Return [X, Y] of the center of cell containing provided text 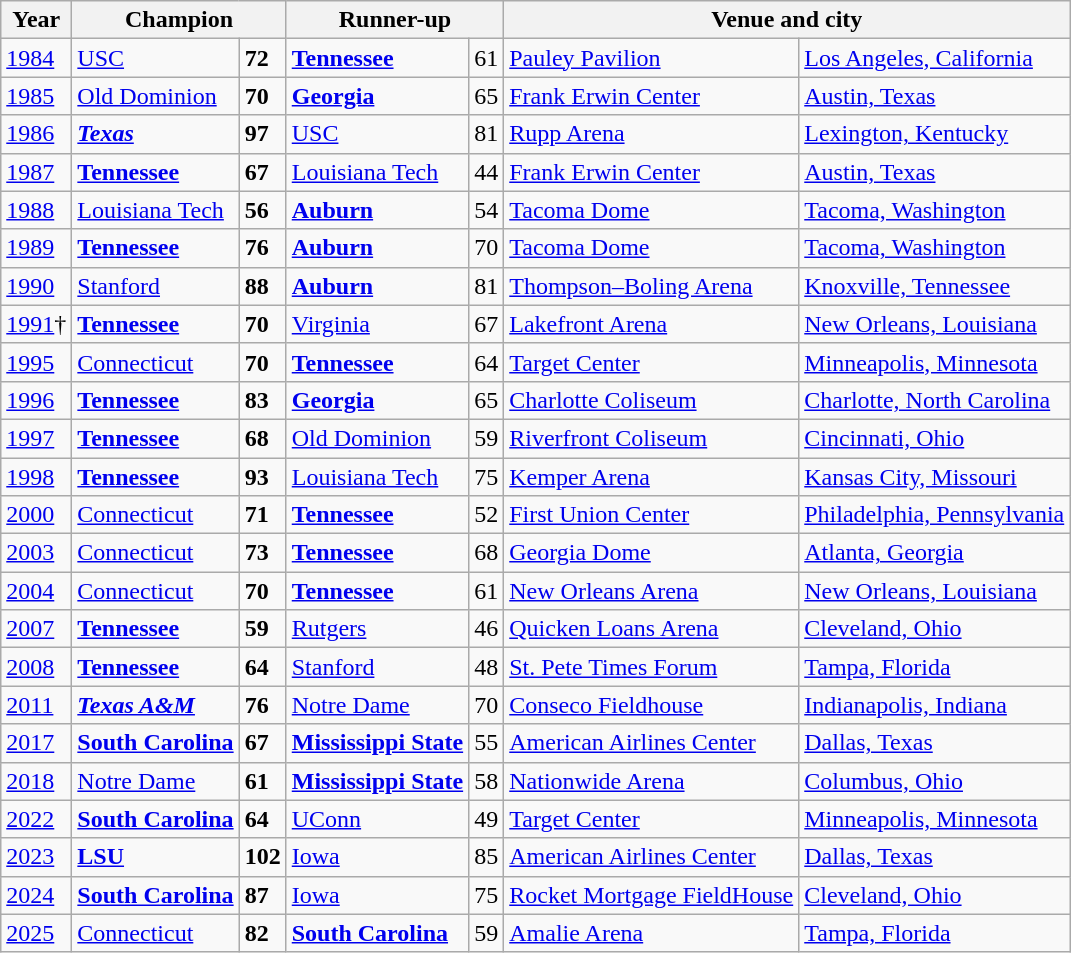
2007 [36, 629]
49 [486, 819]
88 [262, 286]
Quicken Loans Arena [652, 629]
Pauley Pavilion [652, 58]
UConn [377, 819]
Rutgers [377, 629]
Thompson–Boling Arena [652, 286]
2008 [36, 667]
Riverfront Coliseum [652, 438]
Texas A&M [156, 705]
2018 [36, 781]
102 [262, 857]
71 [262, 515]
New Orleans Arena [652, 591]
87 [262, 895]
Venue and city [787, 20]
2022 [36, 819]
St. Pete Times Forum [652, 667]
83 [262, 400]
1990 [36, 286]
LSU [156, 857]
Philadelphia, Pennsylvania [934, 515]
2017 [36, 743]
Knoxville, Tennessee [934, 286]
85 [486, 857]
Nationwide Arena [652, 781]
2000 [36, 515]
2004 [36, 591]
2011 [36, 705]
1986 [36, 134]
1991† [36, 324]
Charlotte Coliseum [652, 400]
1998 [36, 477]
56 [262, 210]
2024 [36, 895]
Charlotte, North Carolina [934, 400]
1989 [36, 248]
Lakefront Arena [652, 324]
Indianapolis, Indiana [934, 705]
Kemper Arena [652, 477]
52 [486, 515]
Conseco Fieldhouse [652, 705]
Champion [179, 20]
72 [262, 58]
82 [262, 933]
2025 [36, 933]
1996 [36, 400]
1997 [36, 438]
1987 [36, 172]
Texas [156, 134]
55 [486, 743]
Rocket Mortgage FieldHouse [652, 895]
2023 [36, 857]
44 [486, 172]
Rupp Arena [652, 134]
Cincinnati, Ohio [934, 438]
Los Angeles, California [934, 58]
Year [36, 20]
Runner-up [395, 20]
First Union Center [652, 515]
Virginia [377, 324]
54 [486, 210]
1988 [36, 210]
Lexington, Kentucky [934, 134]
Amalie Arena [652, 933]
58 [486, 781]
2003 [36, 553]
93 [262, 477]
Kansas City, Missouri [934, 477]
97 [262, 134]
Columbus, Ohio [934, 781]
46 [486, 629]
48 [486, 667]
73 [262, 553]
1985 [36, 96]
Georgia Dome [652, 553]
Atlanta, Georgia [934, 553]
1995 [36, 362]
1984 [36, 58]
